Search for the cell housing the specified text and yield its [X, Y] center coordinate. 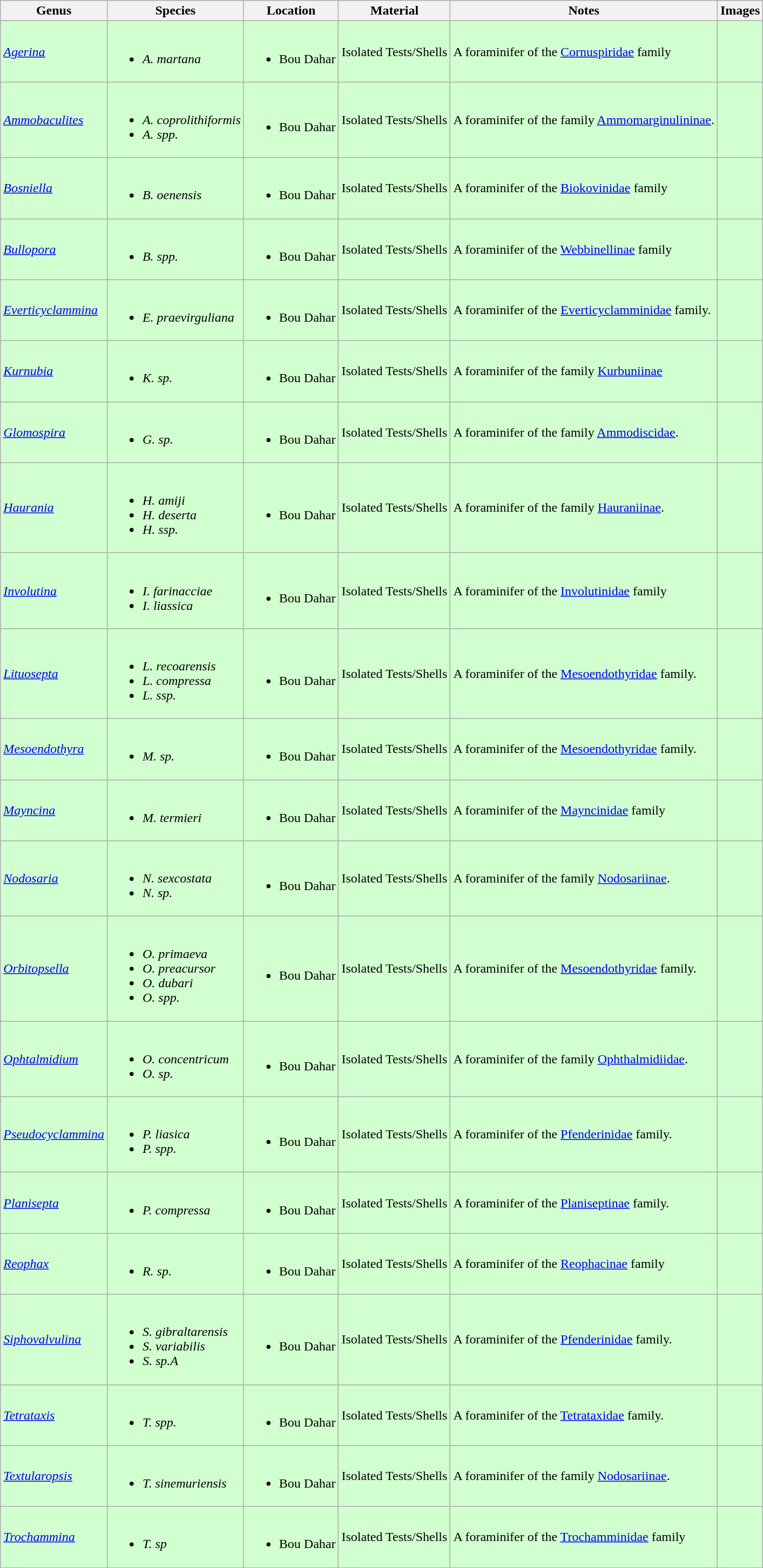
Pseudocyclammina [54, 1135]
I. farinacciaeI. liassica [175, 590]
A. martana [175, 52]
Orbitopsella [54, 969]
Glomospira [54, 432]
Everticyclammina [54, 310]
Ophtalmidium [54, 1059]
Haurania [54, 507]
Material [394, 11]
A foraminifer of the Mayncinidae family [584, 810]
A foraminifer of the Tetrataxidae family. [584, 1415]
A foraminifer of the family Ophthalmidiidae. [584, 1059]
Agerina [54, 52]
Mesoendothyra [54, 749]
Lituosepta [54, 674]
Ammobaculites [54, 120]
Siphovalvulina [54, 1340]
G. sp. [175, 432]
R. sp. [175, 1264]
A foraminifer of the Involutinidae family [584, 590]
Bosniella [54, 188]
M. sp. [175, 749]
O. primaevaO. preacursorO. dubariO. spp. [175, 969]
T. spp. [175, 1415]
M. termieri [175, 810]
S. gibraltarensisS. variabilisS. sp.A [175, 1340]
Kurnubia [54, 371]
A foraminifer of the Planiseptinae family. [584, 1203]
Involutina [54, 590]
B. oenensis [175, 188]
K. sp. [175, 371]
Location [291, 11]
A foraminifer of the Trochamminidae family [584, 1537]
A foraminifer of the family Ammomarginulininae. [584, 120]
H. amijiH. desertaH. ssp. [175, 507]
Textularopsis [54, 1476]
L. recoarensisL. compressaL. ssp. [175, 674]
A foraminifer of the family Kurbuniinae [584, 371]
A. coprolithiformisA. spp. [175, 120]
E. praevirguliana [175, 310]
Tetrataxis [54, 1415]
O. concentricumO. sp. [175, 1059]
Mayncina [54, 810]
A foraminifer of the Webbinellinae family [584, 249]
Reophax [54, 1264]
P. compressa [175, 1203]
Genus [54, 11]
Nodosaria [54, 879]
A foraminifer of the Reophacinae family [584, 1264]
Notes [584, 11]
P. liasicaP. spp. [175, 1135]
T. sinemuriensis [175, 1476]
Planisepta [54, 1203]
A foraminifer of the family Ammodiscidae. [584, 432]
Bullopora [54, 249]
N. sexcostataN. sp. [175, 879]
A foraminifer of the Cornuspiridae family [584, 52]
A foraminifer of the family Hauraniinae. [584, 507]
A foraminifer of the Everticyclamminidae family. [584, 310]
B. spp. [175, 249]
Images [740, 11]
T. sp [175, 1537]
Trochammina [54, 1537]
A foraminifer of the Biokovinidae family [584, 188]
Species [175, 11]
